Detect which cell encompasses the target text, then output its (X, Y) center coordinate. 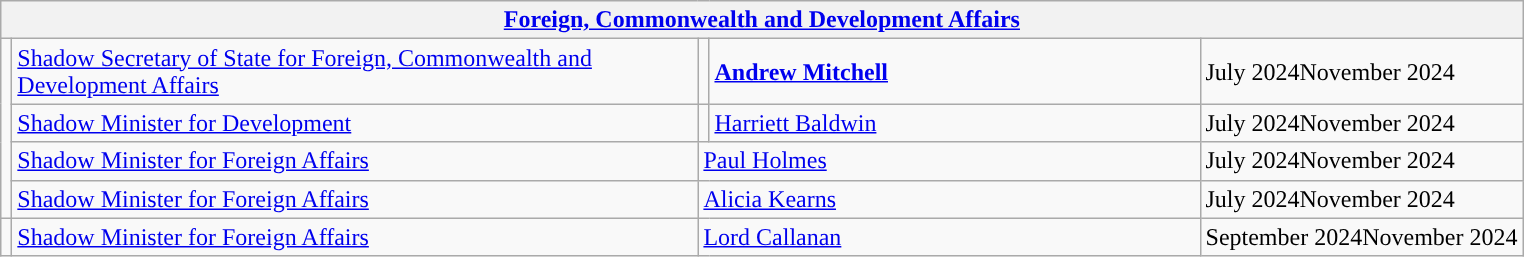
Harriett Baldwin (954, 123)
Shadow Minister for Development (355, 123)
Shadow Secretary of State for Foreign, Commonwealth and Development Affairs (355, 72)
September 2024November 2024 (1362, 237)
Alicia Kearns (949, 199)
Paul Holmes (949, 161)
Foreign, Commonwealth and Development Affairs (762, 20)
Andrew Mitchell (954, 72)
Lord Callanan (949, 237)
